Detect which cell encompasses the target text, then output its (X, Y) center coordinate. 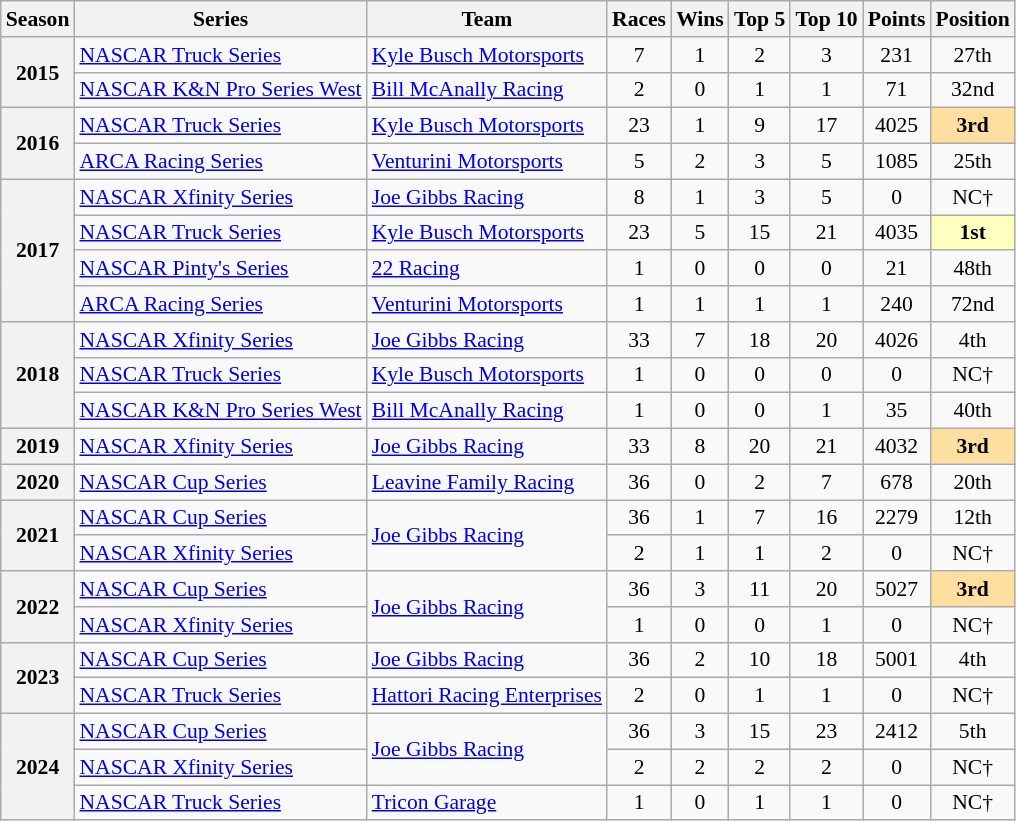
5001 (897, 660)
2017 (38, 250)
Tricon Garage (487, 803)
Points (897, 19)
16 (826, 518)
10 (760, 660)
240 (897, 304)
Position (972, 19)
2019 (38, 447)
5027 (897, 589)
40th (972, 411)
2015 (38, 72)
231 (897, 55)
4032 (897, 447)
2023 (38, 678)
4026 (897, 340)
4035 (897, 233)
27th (972, 55)
Top 10 (826, 19)
Team (487, 19)
9 (760, 126)
NASCAR Pinty's Series (220, 269)
35 (897, 411)
1085 (897, 162)
1st (972, 233)
Hattori Racing Enterprises (487, 696)
4025 (897, 126)
20th (972, 482)
72nd (972, 304)
Wins (700, 19)
12th (972, 518)
Leavine Family Racing (487, 482)
2412 (897, 732)
71 (897, 90)
2020 (38, 482)
Top 5 (760, 19)
678 (897, 482)
25th (972, 162)
2024 (38, 768)
Races (639, 19)
5th (972, 732)
2022 (38, 606)
2018 (38, 376)
Series (220, 19)
17 (826, 126)
Season (38, 19)
11 (760, 589)
2016 (38, 144)
48th (972, 269)
2021 (38, 536)
2279 (897, 518)
22 Racing (487, 269)
32nd (972, 90)
